Return the [X, Y] coordinate for the center point of the cell that contains the specified text.  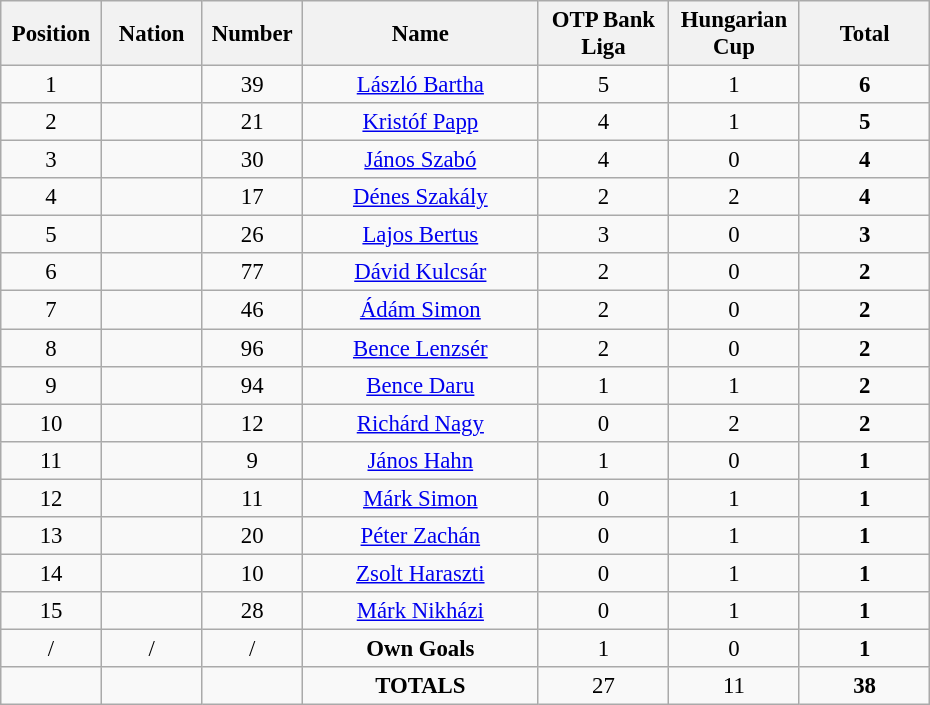
15 [52, 611]
Name [421, 34]
27 [604, 686]
20 [252, 536]
Nation [152, 34]
János Szabó [421, 160]
8 [52, 348]
21 [252, 122]
13 [52, 536]
38 [864, 686]
Richárd Nagy [421, 423]
Márk Simon [421, 498]
28 [252, 611]
OTP Bank Liga [604, 34]
Own Goals [421, 648]
Péter Zachán [421, 536]
Dénes Szakály [421, 197]
77 [252, 273]
Ádám Simon [421, 310]
46 [252, 310]
László Bartha [421, 85]
39 [252, 85]
Dávid Kulcsár [421, 273]
Bence Lenzsér [421, 348]
Lajos Bertus [421, 235]
Márk Nikházi [421, 611]
96 [252, 348]
Total [864, 34]
7 [52, 310]
Number [252, 34]
Kristóf Papp [421, 122]
94 [252, 385]
János Hahn [421, 460]
14 [52, 573]
TOTALS [421, 686]
Bence Daru [421, 385]
30 [252, 160]
26 [252, 235]
Position [52, 34]
Zsolt Haraszti [421, 573]
Hungarian Cup [734, 34]
17 [252, 197]
